Pinpoint the cell where the given text exists, returning its (x, y) midpoint coordinate. 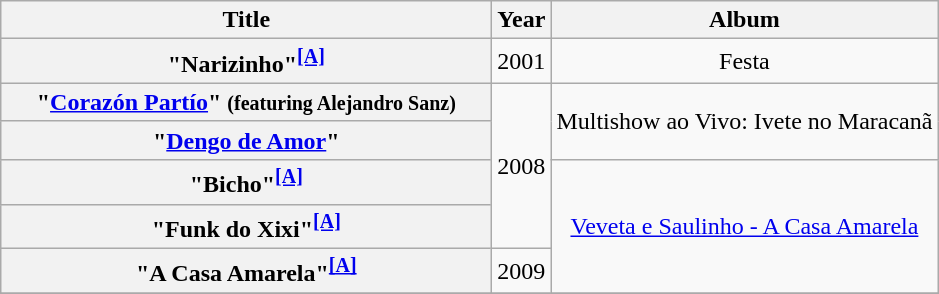
Festa (744, 62)
"Corazón Partío" (featuring Alejandro Sanz) (246, 102)
Title (246, 20)
Veveta e Saulinho - A Casa Amarela (744, 226)
2008 (522, 166)
"A Casa Amarela"[A] (246, 272)
2001 (522, 62)
"Bicho"[A] (246, 182)
"Narizinho"[A] (246, 62)
"Funk do Xixi"[A] (246, 226)
2009 (522, 272)
"Dengo de Amor" (246, 140)
Multishow ao Vivo: Ivete no Maracanã (744, 121)
Year (522, 20)
Album (744, 20)
